Detect which cell encompasses the target text, then output its (X, Y) center coordinate. 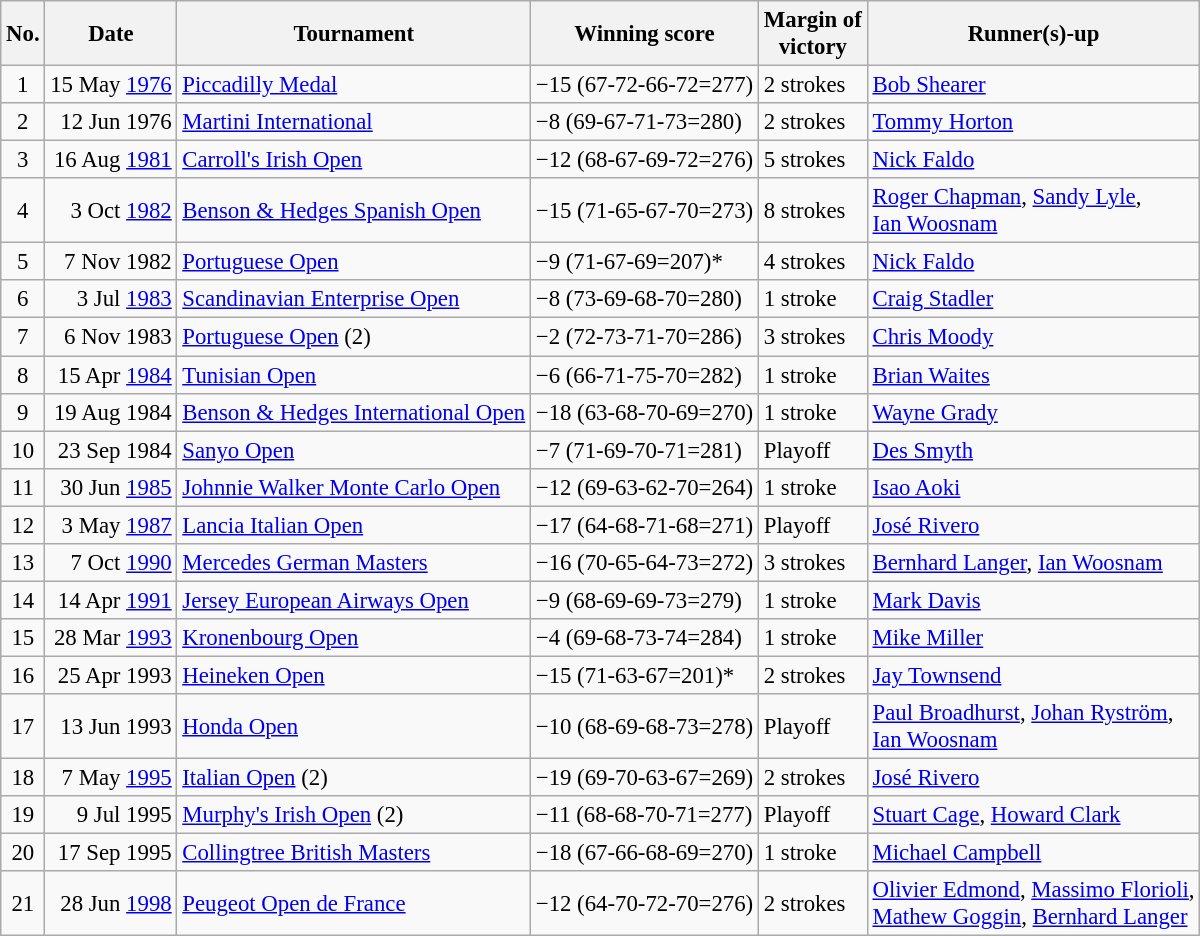
Italian Open (2) (354, 778)
Chris Moody (1034, 337)
18 (23, 778)
−18 (67-66-68-69=270) (644, 853)
11 (23, 487)
−12 (68-67-69-72=276) (644, 160)
Craig Stadler (1034, 299)
12 Jun 1976 (111, 122)
Mike Miller (1034, 638)
Runner(s)-up (1034, 34)
Isao Aoki (1034, 487)
−15 (67-72-66-72=277) (644, 85)
3 May 1987 (111, 525)
Paul Broadhurst, Johan Ryström, Ian Woosnam (1034, 726)
15 (23, 638)
−11 (68-68-70-71=277) (644, 815)
Lancia Italian Open (354, 525)
−9 (71-67-69=207)* (644, 262)
7 Nov 1982 (111, 262)
17 Sep 1995 (111, 853)
Olivier Edmond, Massimo Florioli, Mathew Goggin, Bernhard Langer (1034, 904)
Tunisian Open (354, 375)
Carroll's Irish Open (354, 160)
−15 (71-65-67-70=273) (644, 210)
Peugeot Open de France (354, 904)
3 Jul 1983 (111, 299)
−17 (64-68-71-68=271) (644, 525)
Kronenbourg Open (354, 638)
15 Apr 1984 (111, 375)
4 (23, 210)
Winning score (644, 34)
16 Aug 1981 (111, 160)
Martini International (354, 122)
Collingtree British Masters (354, 853)
Bernhard Langer, Ian Woosnam (1034, 563)
−10 (68-69-68-73=278) (644, 726)
Tommy Horton (1034, 122)
17 (23, 726)
9 (23, 412)
−16 (70-65-64-73=272) (644, 563)
−2 (72-73-71-70=286) (644, 337)
Portuguese Open (354, 262)
Mercedes German Masters (354, 563)
20 (23, 853)
Des Smyth (1034, 450)
4 strokes (812, 262)
Scandinavian Enterprise Open (354, 299)
No. (23, 34)
Jersey European Airways Open (354, 600)
Date (111, 34)
Margin ofvictory (812, 34)
−9 (68-69-69-73=279) (644, 600)
Honda Open (354, 726)
28 Mar 1993 (111, 638)
−8 (69-67-71-73=280) (644, 122)
Jay Townsend (1034, 675)
8 (23, 375)
Wayne Grady (1034, 412)
5 strokes (812, 160)
16 (23, 675)
−15 (71-63-67=201)* (644, 675)
19 (23, 815)
6 Nov 1983 (111, 337)
−8 (73-69-68-70=280) (644, 299)
6 (23, 299)
14 (23, 600)
9 Jul 1995 (111, 815)
Stuart Cage, Howard Clark (1034, 815)
5 (23, 262)
12 (23, 525)
−6 (66-71-75-70=282) (644, 375)
Brian Waites (1034, 375)
−4 (69-68-73-74=284) (644, 638)
2 (23, 122)
Tournament (354, 34)
25 Apr 1993 (111, 675)
13 (23, 563)
−18 (63-68-70-69=270) (644, 412)
Bob Shearer (1034, 85)
−19 (69-70-63-67=269) (644, 778)
Benson & Hedges International Open (354, 412)
28 Jun 1998 (111, 904)
3 Oct 1982 (111, 210)
Portuguese Open (2) (354, 337)
−12 (64-70-72-70=276) (644, 904)
Michael Campbell (1034, 853)
Mark Davis (1034, 600)
23 Sep 1984 (111, 450)
Murphy's Irish Open (2) (354, 815)
7 Oct 1990 (111, 563)
Roger Chapman, Sandy Lyle, Ian Woosnam (1034, 210)
Benson & Hedges Spanish Open (354, 210)
10 (23, 450)
15 May 1976 (111, 85)
1 (23, 85)
19 Aug 1984 (111, 412)
7 (23, 337)
21 (23, 904)
14 Apr 1991 (111, 600)
Johnnie Walker Monte Carlo Open (354, 487)
30 Jun 1985 (111, 487)
Piccadilly Medal (354, 85)
13 Jun 1993 (111, 726)
Heineken Open (354, 675)
−7 (71-69-70-71=281) (644, 450)
Sanyo Open (354, 450)
8 strokes (812, 210)
−12 (69-63-62-70=264) (644, 487)
3 (23, 160)
7 May 1995 (111, 778)
